Scan for the cell matching the given text and deliver its [X, Y] coordinate at center. 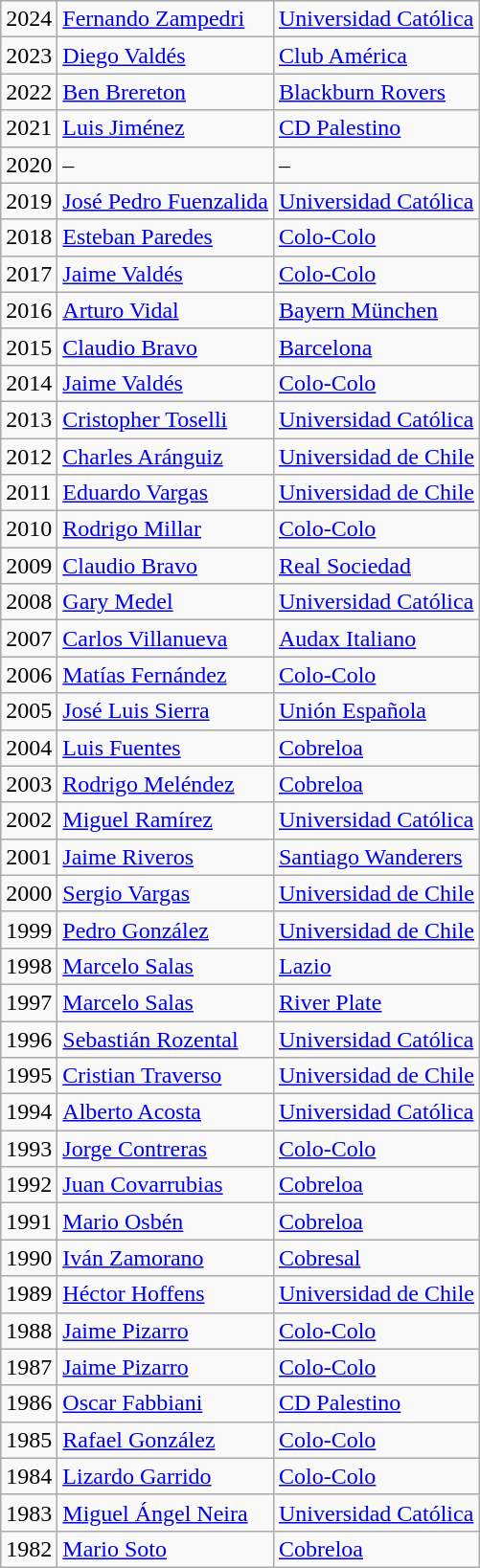
Miguel Ángel Neira [166, 1512]
Lazio [376, 966]
2002 [29, 820]
2000 [29, 893]
1987 [29, 1367]
Santiago Wanderers [376, 857]
Bayern München [376, 310]
1983 [29, 1512]
1985 [29, 1440]
Luis Fuentes [166, 748]
2004 [29, 748]
2015 [29, 347]
2005 [29, 711]
2011 [29, 493]
Mario Osbén [166, 1221]
2017 [29, 274]
2006 [29, 675]
Juan Covarrubias [166, 1185]
Ben Brereton [166, 92]
Barcelona [376, 347]
1991 [29, 1221]
Carlos Villanueva [166, 638]
1994 [29, 1112]
Iván Zamorano [166, 1258]
1984 [29, 1476]
Esteban Paredes [166, 237]
Luis Jiménez [166, 128]
Miguel Ramírez [166, 820]
Mario Soto [166, 1549]
1988 [29, 1331]
1986 [29, 1403]
Fernando Zampedri [166, 19]
2014 [29, 383]
Sebastián Rozental [166, 1039]
1998 [29, 966]
Matías Fernández [166, 675]
Cobresal [376, 1258]
2008 [29, 602]
Lizardo Garrido [166, 1476]
Pedro González [166, 930]
Jaime Riveros [166, 857]
Gary Medel [166, 602]
Arturo Vidal [166, 310]
Rodrigo Millar [166, 529]
2019 [29, 201]
2024 [29, 19]
Oscar Fabbiani [166, 1403]
Cristopher Toselli [166, 419]
1997 [29, 1002]
2018 [29, 237]
2013 [29, 419]
Héctor Hoffens [166, 1294]
2020 [29, 165]
Cristian Traverso [166, 1076]
Charles Aránguiz [166, 457]
Rafael González [166, 1440]
1989 [29, 1294]
Sergio Vargas [166, 893]
2022 [29, 92]
2012 [29, 457]
1990 [29, 1258]
Eduardo Vargas [166, 493]
2016 [29, 310]
2001 [29, 857]
2009 [29, 566]
Diego Valdés [166, 56]
1995 [29, 1076]
1996 [29, 1039]
Alberto Acosta [166, 1112]
1993 [29, 1149]
Unión Española [376, 711]
2010 [29, 529]
Blackburn Rovers [376, 92]
2003 [29, 784]
River Plate [376, 1002]
José Luis Sierra [166, 711]
2007 [29, 638]
2023 [29, 56]
1999 [29, 930]
1982 [29, 1549]
Real Sociedad [376, 566]
José Pedro Fuenzalida [166, 201]
Club América [376, 56]
Jorge Contreras [166, 1149]
2021 [29, 128]
Audax Italiano [376, 638]
1992 [29, 1185]
Rodrigo Meléndez [166, 784]
